Scan for the cell matching the given text and deliver its (x, y) coordinate at center. 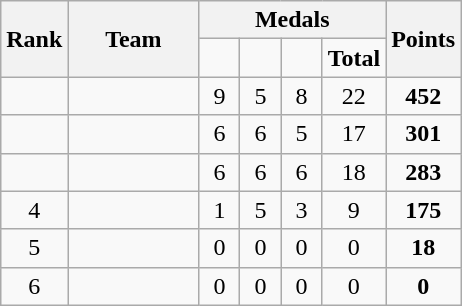
Team (134, 39)
Points (424, 39)
4 (34, 210)
3 (302, 210)
301 (424, 134)
Total (354, 58)
22 (354, 96)
8 (302, 96)
Medals (292, 20)
1 (220, 210)
283 (424, 172)
Rank (34, 39)
17 (354, 134)
452 (424, 96)
175 (424, 210)
